For the text-containing cell, return its midpoint in [x, y] coordinate format. 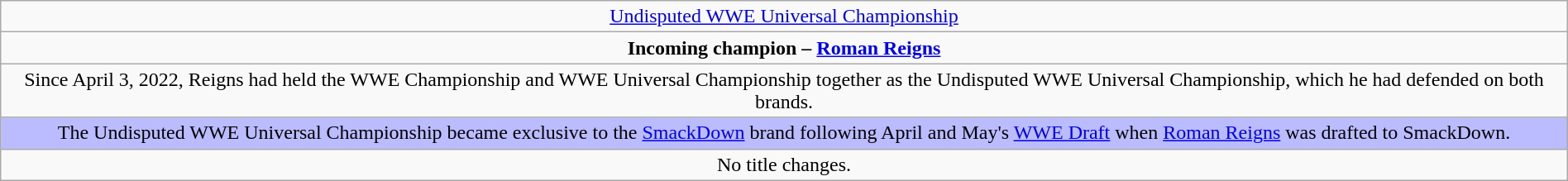
Undisputed WWE Universal Championship [784, 17]
No title changes. [784, 164]
Incoming champion – Roman Reigns [784, 48]
